Provide the [X, Y] coordinate of the cell's center where the given text is located.  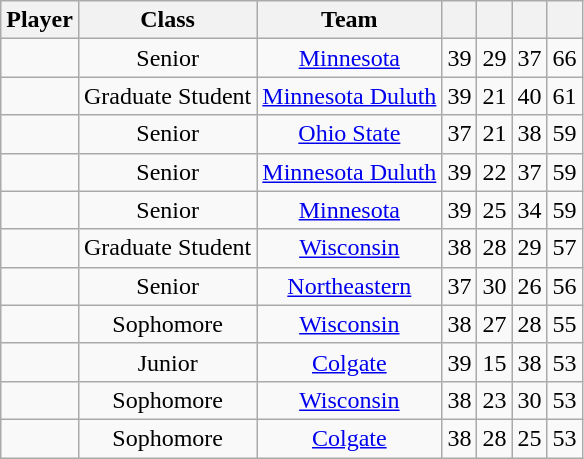
15 [494, 362]
Team [350, 20]
Northeastern [350, 286]
40 [530, 96]
56 [564, 286]
34 [530, 210]
55 [564, 324]
Junior [167, 362]
61 [564, 96]
66 [564, 58]
22 [494, 172]
Player [40, 20]
26 [530, 286]
Class [167, 20]
27 [494, 324]
23 [494, 400]
57 [564, 248]
Ohio State [350, 134]
